Pinpoint the cell where the given text exists, returning its [X, Y] midpoint coordinate. 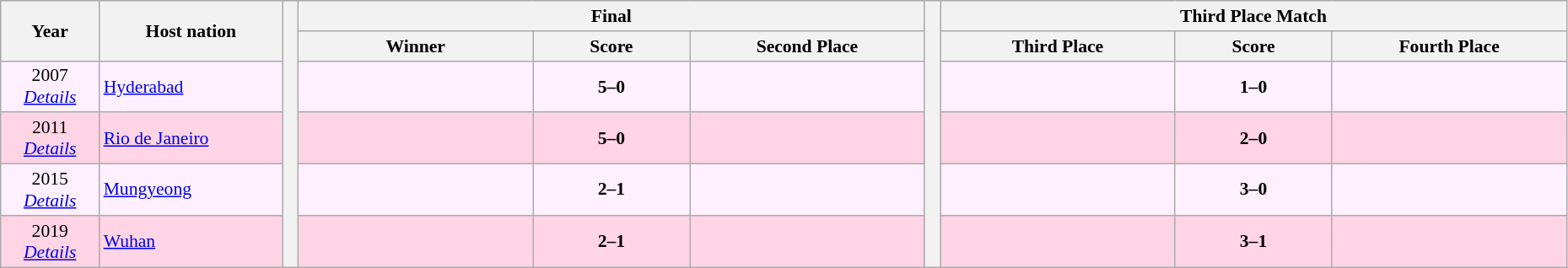
Mungyeong [191, 190]
1–0 [1253, 86]
2–0 [1253, 138]
Year [51, 30]
Rio de Janeiro [191, 138]
2011Details [51, 138]
3–1 [1253, 241]
2019Details [51, 241]
Winner [416, 46]
Hyderabad [191, 86]
Second Place [807, 46]
2015Details [51, 190]
Third Place [1058, 46]
Third Place Match [1253, 16]
Final [612, 16]
Wuhan [191, 241]
Fourth Place [1449, 46]
2007Details [51, 86]
Host nation [191, 30]
3–0 [1253, 190]
